Locate the cell with the specified text and output its (x, y) center coordinate. 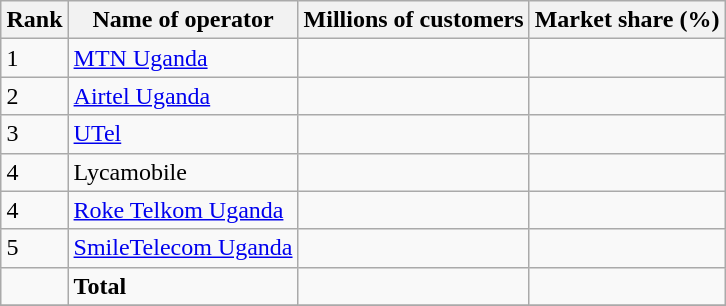
Total (183, 286)
Roke Telkom Uganda (183, 210)
1 (34, 58)
2 (34, 96)
Rank (34, 20)
Market share (%) (627, 20)
Name of operator (183, 20)
5 (34, 248)
UTel (183, 134)
Lycamobile (183, 172)
Airtel Uganda (183, 96)
SmileTelecom Uganda (183, 248)
MTN Uganda (183, 58)
3 (34, 134)
Millions of customers (414, 20)
